For the text-containing cell, return its midpoint in (X, Y) coordinate format. 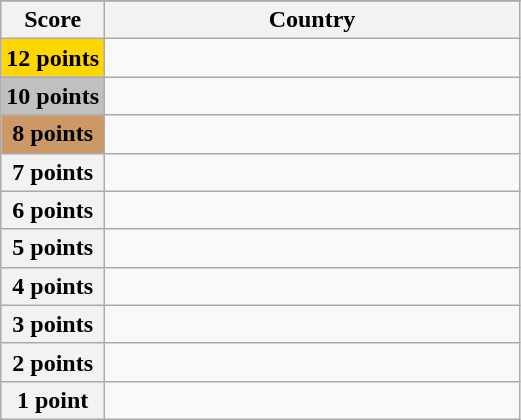
Country (312, 20)
2 points (53, 362)
3 points (53, 324)
1 point (53, 400)
12 points (53, 58)
4 points (53, 286)
Score (53, 20)
7 points (53, 172)
6 points (53, 210)
10 points (53, 96)
8 points (53, 134)
5 points (53, 248)
